Scan for the cell matching the given text and deliver its (X, Y) coordinate at center. 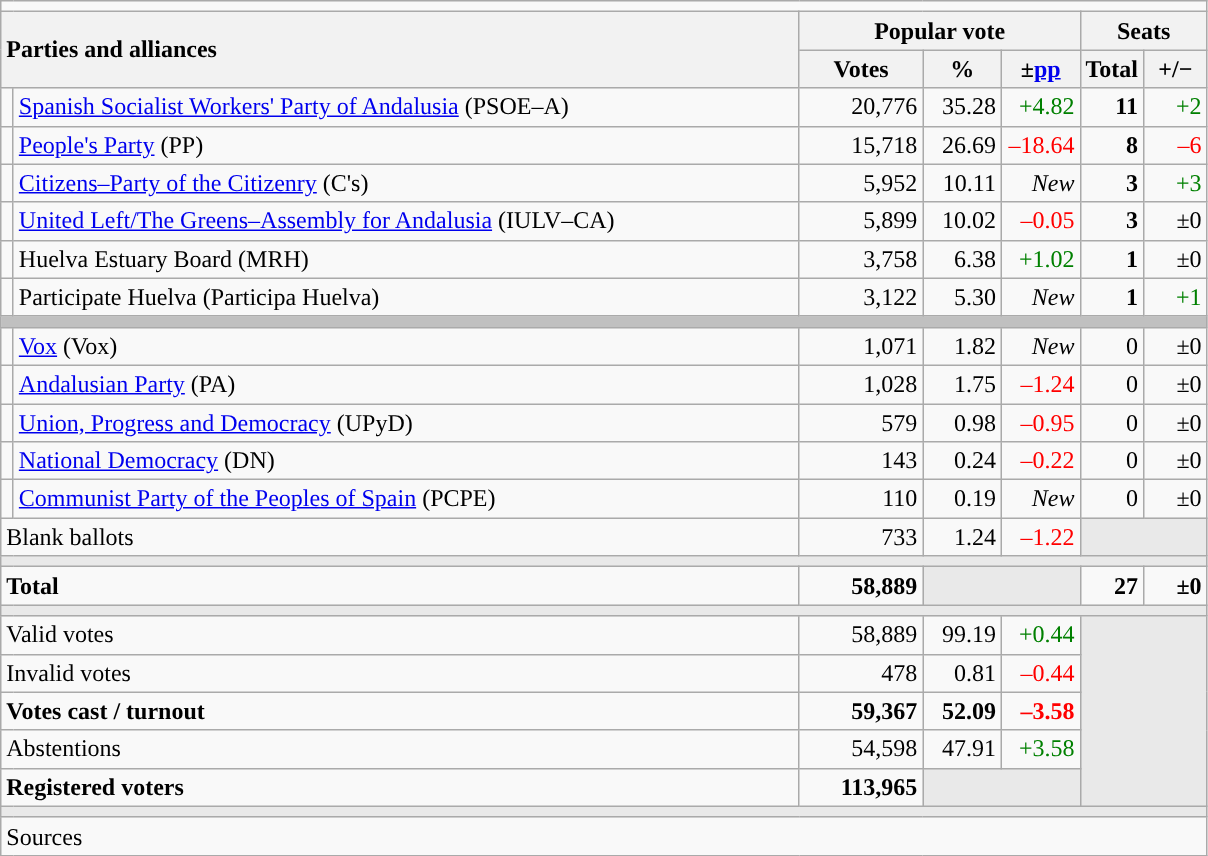
54,598 (861, 749)
+1 (1176, 297)
5,899 (861, 221)
Invalid votes (400, 673)
% (962, 69)
Citizens–Party of the Citizenry (C's) (406, 183)
113,965 (861, 787)
1.82 (962, 346)
20,776 (861, 107)
1,071 (861, 346)
Registered voters (400, 787)
1,028 (861, 384)
+0.44 (1040, 635)
–1.22 (1040, 537)
Communist Party of the Peoples of Spain (PCPE) (406, 499)
35.28 (962, 107)
–6 (1176, 145)
±pp (1040, 69)
Vox (Vox) (406, 346)
47.91 (962, 749)
Huelva Estuary Board (MRH) (406, 259)
110 (861, 499)
–3.58 (1040, 711)
+2 (1176, 107)
Abstentions (400, 749)
3,758 (861, 259)
1.75 (962, 384)
Popular vote (940, 31)
478 (861, 673)
Andalusian Party (PA) (406, 384)
+4.82 (1040, 107)
–1.24 (1040, 384)
–0.44 (1040, 673)
+/− (1176, 69)
–0.05 (1040, 221)
1.24 (962, 537)
8 (1112, 145)
Participate Huelva (Participa Huelva) (406, 297)
5.30 (962, 297)
Seats (1144, 31)
Valid votes (400, 635)
Spanish Socialist Workers' Party of Andalusia (PSOE–A) (406, 107)
–18.64 (1040, 145)
+1.02 (1040, 259)
27 (1112, 586)
11 (1112, 107)
0.24 (962, 461)
10.11 (962, 183)
733 (861, 537)
59,367 (861, 711)
6.38 (962, 259)
–0.22 (1040, 461)
People's Party (PP) (406, 145)
Sources (604, 836)
Parties and alliances (400, 50)
+3 (1176, 183)
52.09 (962, 711)
National Democracy (DN) (406, 461)
+3.58 (1040, 749)
3,122 (861, 297)
–0.95 (1040, 423)
26.69 (962, 145)
579 (861, 423)
0.19 (962, 499)
Blank ballots (400, 537)
10.02 (962, 221)
Union, Progress and Democracy (UPyD) (406, 423)
Votes (861, 69)
Votes cast / turnout (400, 711)
0.98 (962, 423)
United Left/The Greens–Assembly for Andalusia (IULV–CA) (406, 221)
15,718 (861, 145)
143 (861, 461)
0.81 (962, 673)
99.19 (962, 635)
5,952 (861, 183)
